From the cell containing the given text, extract its center point as [X, Y] coordinate. 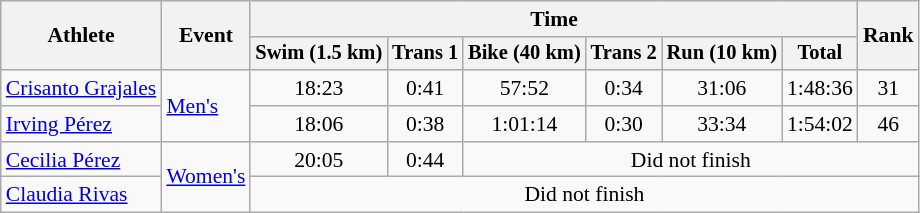
Bike (40 km) [524, 54]
Time [554, 19]
Swim (1.5 km) [318, 54]
Irving Pérez [82, 124]
0:38 [425, 124]
20:05 [318, 160]
Athlete [82, 36]
1:01:14 [524, 124]
Rank [888, 36]
0:34 [624, 88]
33:34 [722, 124]
Claudia Rivas [82, 195]
18:06 [318, 124]
1:48:36 [820, 88]
31:06 [722, 88]
Men's [206, 106]
Total [820, 54]
0:41 [425, 88]
Crisanto Grajales [82, 88]
0:44 [425, 160]
Trans 2 [624, 54]
1:54:02 [820, 124]
Women's [206, 178]
57:52 [524, 88]
Cecilia Pérez [82, 160]
Trans 1 [425, 54]
Event [206, 36]
18:23 [318, 88]
31 [888, 88]
0:30 [624, 124]
46 [888, 124]
Run (10 km) [722, 54]
